From the cell containing the given text, extract its center point as [x, y] coordinate. 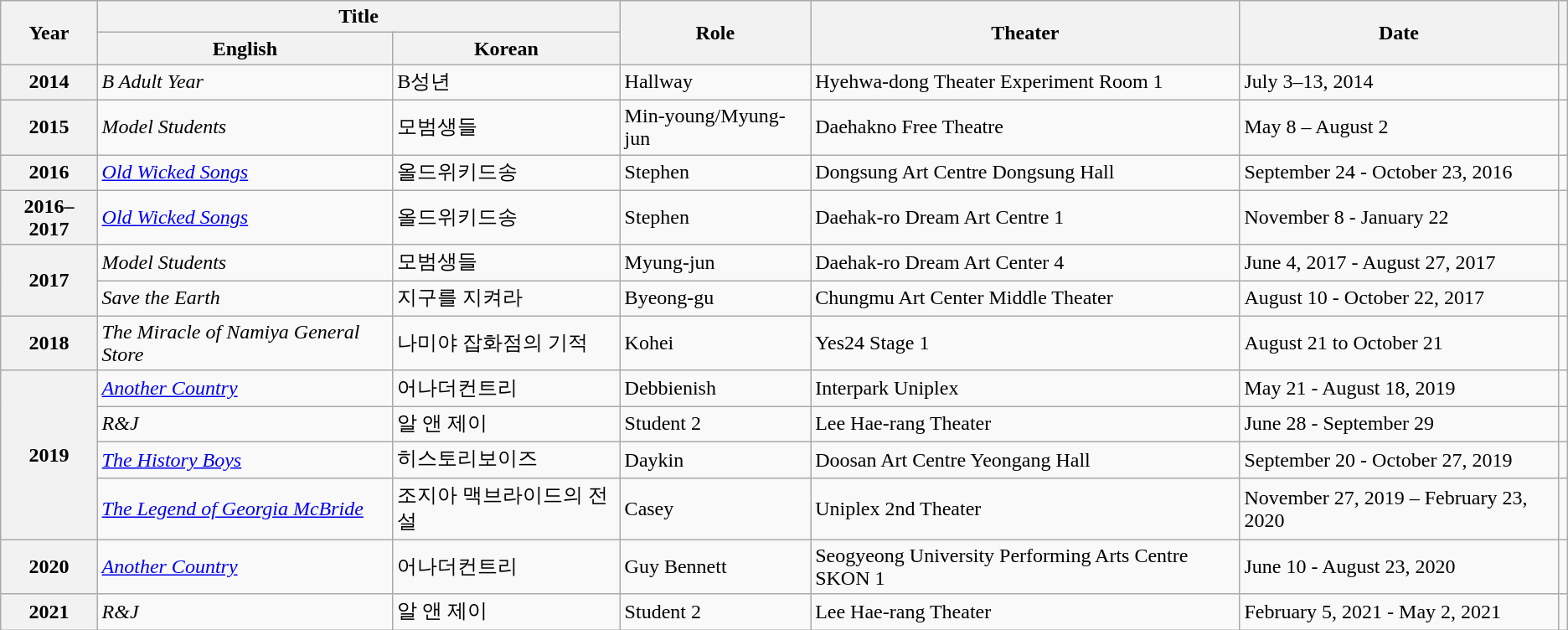
Title [358, 17]
2014 [49, 82]
November 27, 2019 – February 23, 2020 [1399, 509]
The History Boys [245, 459]
Date [1399, 33]
Doosan Art Centre Yeongang Hall [1025, 459]
히스토리보이즈 [506, 459]
Hyehwa-dong Theater Experiment Room 1 [1025, 82]
February 5, 2021 - May 2, 2021 [1399, 612]
Daehak-ro Dream Art Centre 1 [1025, 218]
Role [715, 33]
2020 [49, 566]
Debbienish [715, 389]
Daykin [715, 459]
Kohei [715, 343]
June 4, 2017 - August 27, 2017 [1399, 263]
June 28 - September 29 [1399, 424]
2017 [49, 280]
May 8 – August 2 [1399, 127]
Theater [1025, 33]
2021 [49, 612]
2018 [49, 343]
Year [49, 33]
June 10 - August 23, 2020 [1399, 566]
English [245, 49]
August 21 to October 21 [1399, 343]
Yes24 Stage 1 [1025, 343]
Daehakno Free Theatre [1025, 127]
2019 [49, 455]
Save the Earth [245, 298]
Casey [715, 509]
September 24 - October 23, 2016 [1399, 173]
나미야 잡화점의 기적 [506, 343]
Chungmu Art Center Middle Theater [1025, 298]
Hallway [715, 82]
The Miracle of Namiya General Store [245, 343]
May 21 - August 18, 2019 [1399, 389]
Korean [506, 49]
The Legend of Georgia McBride [245, 509]
Dongsung Art Centre Dongsung Hall [1025, 173]
B Adult Year [245, 82]
Myung-jun [715, 263]
August 10 - October 22, 2017 [1399, 298]
Interpark Uniplex [1025, 389]
Seogyeong University Performing Arts Centre SKON 1 [1025, 566]
Min-young/Myung-jun [715, 127]
July 3–13, 2014 [1399, 82]
B성년 [506, 82]
Uniplex 2nd Theater [1025, 509]
지구를 지켜라 [506, 298]
조지아 맥브라이드의 전설 [506, 509]
November 8 - January 22 [1399, 218]
2016 [49, 173]
Guy Bennett [715, 566]
Byeong-gu [715, 298]
2015 [49, 127]
2016–2017 [49, 218]
September 20 - October 27, 2019 [1399, 459]
Daehak-ro Dream Art Center 4 [1025, 263]
